Return the (x, y) coordinate for the center point of the cell that contains the specified text.  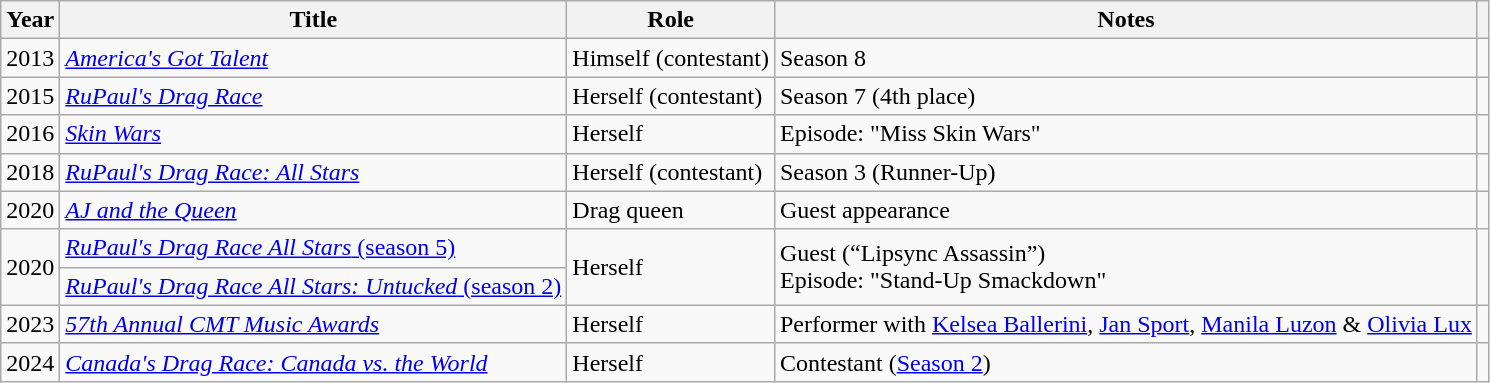
America's Got Talent (314, 58)
Notes (1126, 20)
57th Annual CMT Music Awards (314, 324)
Contestant (Season 2) (1126, 362)
Himself (contestant) (671, 58)
Skin Wars (314, 134)
Role (671, 20)
Season 7 (4th place) (1126, 96)
Performer with Kelsea Ballerini, Jan Sport, Manila Luzon & Olivia Lux (1126, 324)
Episode: "Miss Skin Wars" (1126, 134)
AJ and the Queen (314, 210)
2013 (30, 58)
Guest appearance (1126, 210)
2024 (30, 362)
2015 (30, 96)
RuPaul's Drag Race All Stars: Untucked (season 2) (314, 286)
Year (30, 20)
Guest (“Lipsync Assassin”)Episode: "Stand-Up Smackdown" (1126, 267)
Season 3 (Runner-Up) (1126, 172)
2016 (30, 134)
RuPaul's Drag Race All Stars (season 5) (314, 248)
Drag queen (671, 210)
RuPaul's Drag Race (314, 96)
Season 8 (1126, 58)
RuPaul's Drag Race: All Stars (314, 172)
Title (314, 20)
2018 (30, 172)
Canada's Drag Race: Canada vs. the World (314, 362)
2023 (30, 324)
